Extract the (X, Y) coordinate from the center of the cell holding the provided text.  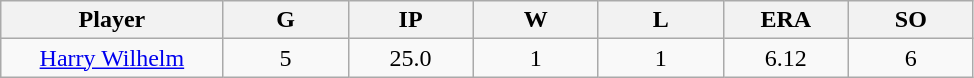
6 (910, 58)
W (536, 20)
SO (910, 20)
L (660, 20)
25.0 (410, 58)
G (286, 20)
Harry Wilhelm (112, 58)
Player (112, 20)
6.12 (786, 58)
5 (286, 58)
ERA (786, 20)
IP (410, 20)
